Capture the cell that displays the provided text and extract its [x, y] central coordinate. 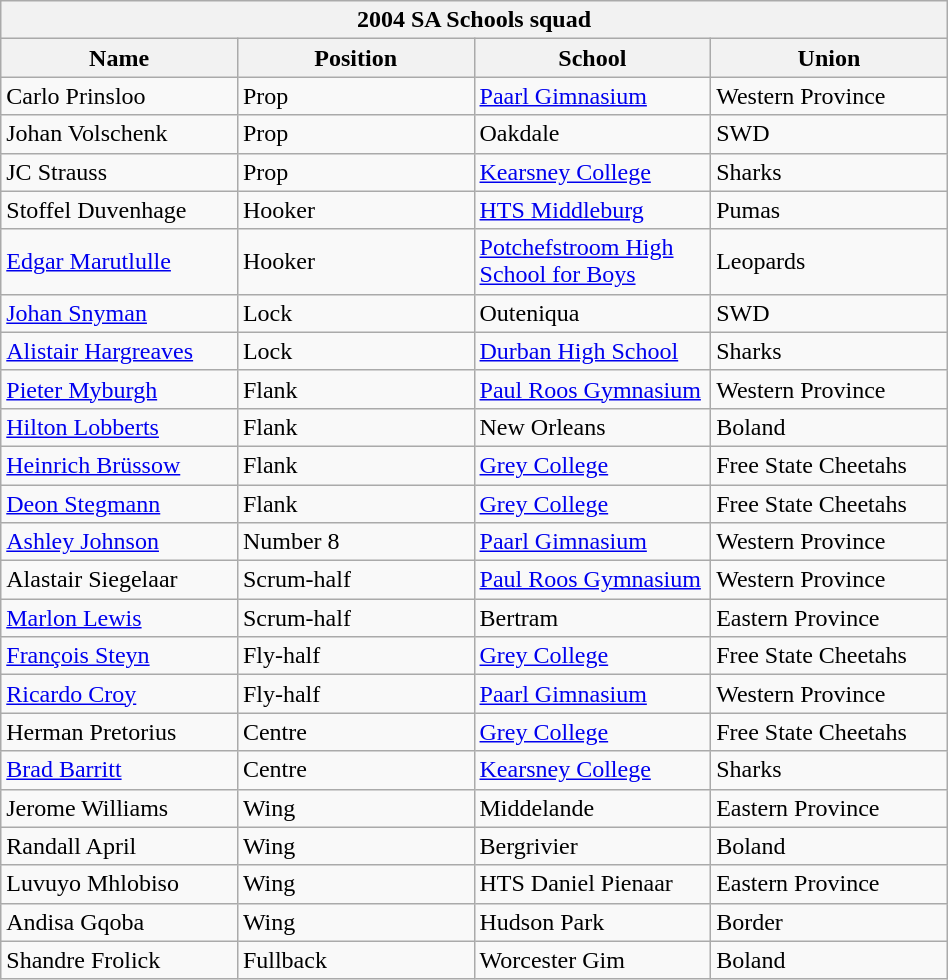
Worcester Gim [592, 960]
Andisa Gqoba [120, 922]
Pumas [830, 210]
Bertram [592, 618]
Marlon Lewis [120, 618]
Fullback [356, 960]
Shandre Frolick [120, 960]
Heinrich Brüssow [120, 465]
Leopards [830, 262]
Alistair Hargreaves [120, 351]
Ricardo Croy [120, 694]
François Steyn [120, 656]
School [592, 58]
Johan Snyman [120, 313]
Outeniqua [592, 313]
Randall April [120, 846]
Number 8 [356, 542]
HTS Middleburg [592, 210]
Name [120, 58]
Hilton Lobberts [120, 427]
Middelande [592, 808]
Border [830, 922]
Union [830, 58]
Position [356, 58]
Alastair Siegelaar [120, 580]
Carlo Prinsloo [120, 96]
JC Strauss [120, 172]
Hudson Park [592, 922]
Jerome Williams [120, 808]
Potchefstroom High School for Boys [592, 262]
Stoffel Duvenhage [120, 210]
Oakdale [592, 134]
HTS Daniel Pienaar [592, 884]
Durban High School [592, 351]
Deon Stegmann [120, 503]
Bergrivier [592, 846]
New Orleans [592, 427]
Pieter Myburgh [120, 389]
Herman Pretorius [120, 732]
Johan Volschenk [120, 134]
Ashley Johnson [120, 542]
Brad Barritt [120, 770]
Luvuyo Mhlobiso [120, 884]
2004 SA Schools squad [474, 20]
Edgar Marutlulle [120, 262]
